Return [x, y] of the center of cell containing provided text 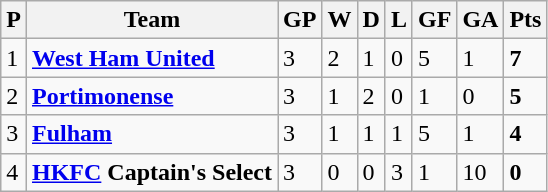
10 [480, 172]
7 [526, 58]
W [340, 20]
GA [480, 20]
Team [152, 20]
West Ham United [152, 58]
HKFC Captain's Select [152, 172]
Fulham [152, 134]
P [14, 20]
Portimonense [152, 96]
L [398, 20]
GP [300, 20]
GF [434, 20]
D [371, 20]
Pts [526, 20]
